Provide the [X, Y] coordinate of the cell's center where the given text is located.  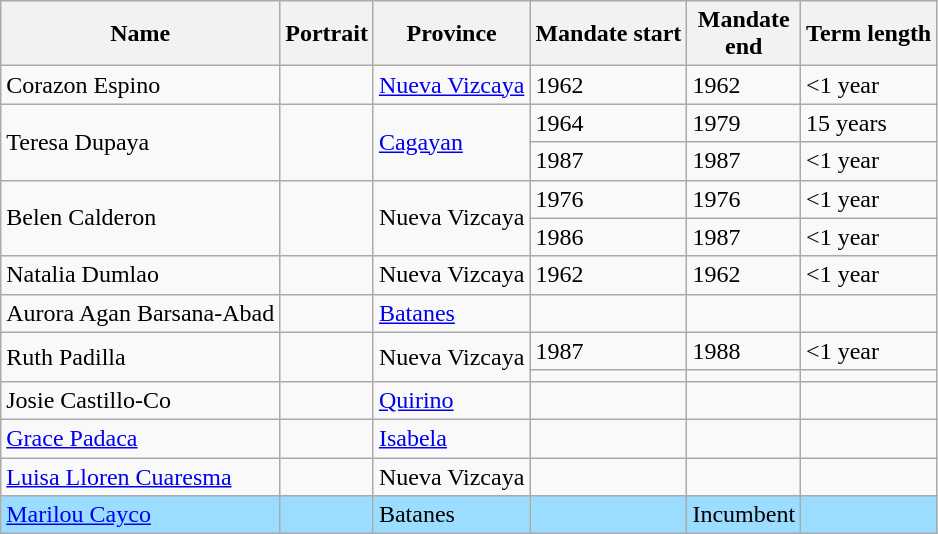
Mandate start [608, 34]
Incumbent [744, 515]
Quirino [451, 400]
1986 [608, 237]
1964 [608, 123]
Natalia Dumlao [140, 275]
Ruth Padilla [140, 356]
Josie Castillo-Co [140, 400]
Teresa Dupaya [140, 142]
Province [451, 34]
Portrait [327, 34]
Term length [869, 34]
Name [140, 34]
Mandateend [744, 34]
1979 [744, 123]
Luisa Lloren Cuaresma [140, 477]
Grace Padaca [140, 438]
1988 [744, 351]
Belen Calderon [140, 218]
Aurora Agan Barsana-Abad [140, 313]
15 years [869, 123]
Corazon Espino [140, 85]
Isabela [451, 438]
Marilou Cayco [140, 515]
Cagayan [451, 142]
